Locate the cell with the specified text and output its [X, Y] center coordinate. 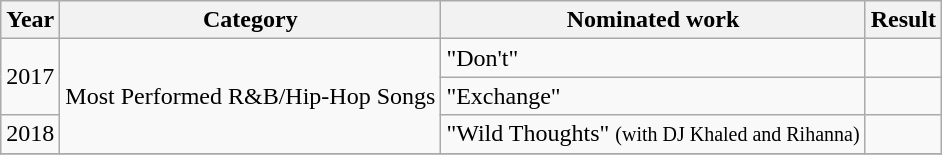
Result [903, 20]
Year [30, 20]
"Exchange" [653, 96]
Category [250, 20]
2017 [30, 77]
"Don't" [653, 58]
2018 [30, 134]
Most Performed R&B/Hip-Hop Songs [250, 96]
Nominated work [653, 20]
"Wild Thoughts" (with DJ Khaled and Rihanna) [653, 134]
